Locate the cell with the specified text and output its (x, y) center coordinate. 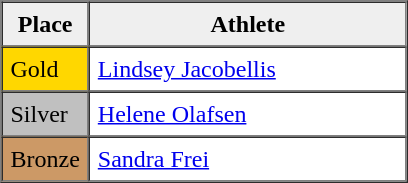
Bronze (46, 158)
Sandra Frei (248, 158)
Silver (46, 114)
Lindsey Jacobellis (248, 68)
Athlete (248, 24)
Place (46, 24)
Gold (46, 68)
Helene Olafsen (248, 114)
